Capture the cell that displays the provided text and extract its [X, Y] central coordinate. 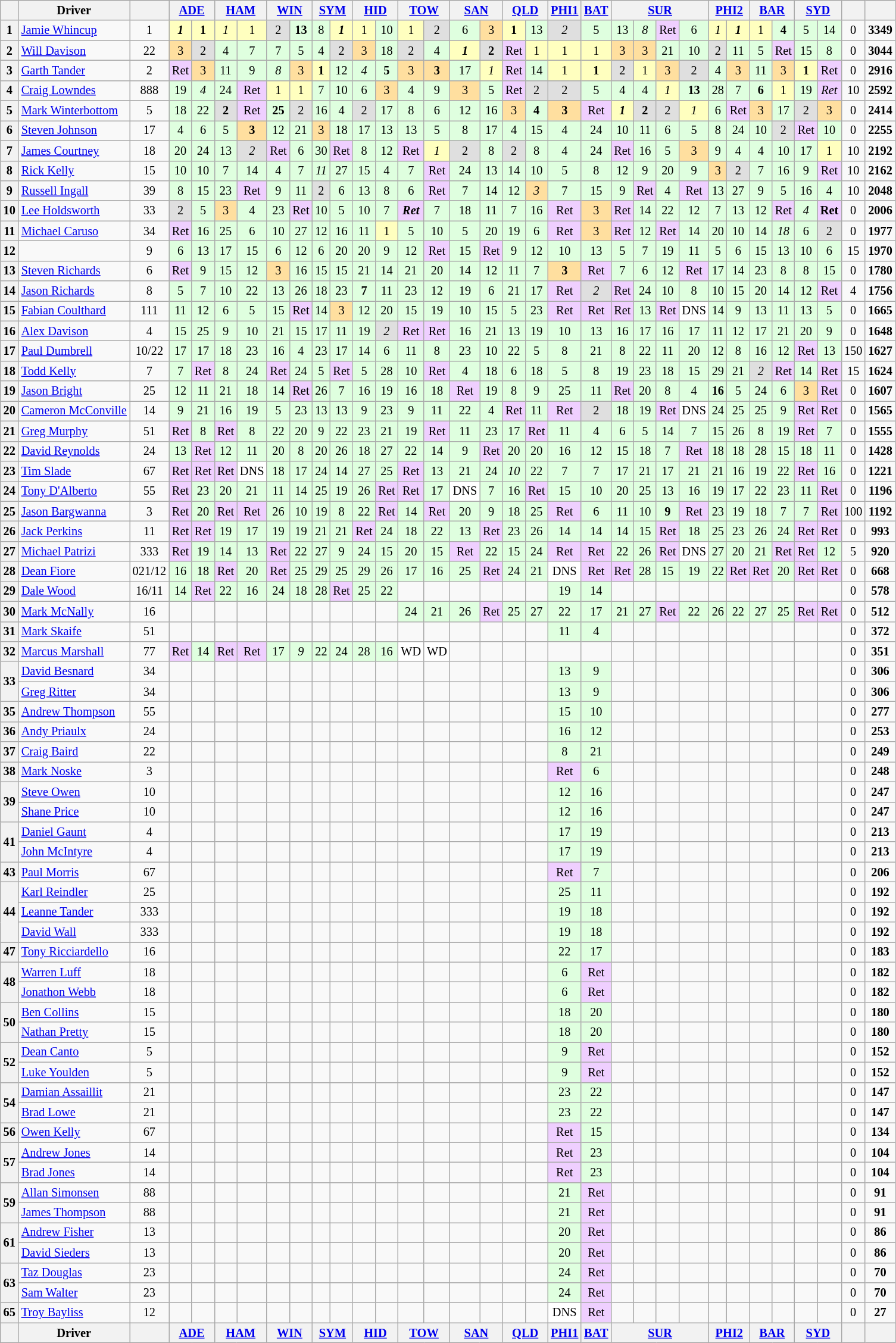
65 [10, 1313]
2048 [880, 190]
2192 [880, 151]
63 [10, 1282]
Troy Bayliss [74, 1313]
59 [10, 1203]
Paul Dumbrell [74, 351]
Mark Winterbottom [74, 111]
Karl Reindler [74, 892]
1627 [880, 351]
Ben Collins [74, 1012]
Nathan Pretty [74, 1032]
James Thompson [74, 1213]
183 [880, 952]
Dean Canto [74, 1052]
Todd Kelly [74, 371]
Garth Tander [74, 70]
1624 [880, 371]
44 [10, 912]
50 [10, 1022]
1196 [880, 491]
1665 [880, 311]
277 [880, 711]
372 [880, 632]
Fabian Coulthard [74, 311]
351 [880, 651]
36 [10, 732]
150 [853, 351]
249 [880, 752]
Warren Luff [74, 972]
1192 [880, 511]
David Besnard [74, 671]
Craig Lowndes [74, 90]
10/22 [149, 351]
37 [10, 752]
56 [10, 1132]
134 [880, 1132]
2255 [880, 130]
Brad Jones [74, 1172]
31 [10, 632]
Allan Simonsen [74, 1192]
52 [10, 1062]
888 [149, 90]
Michael Caruso [74, 231]
John McIntyre [74, 852]
1756 [880, 291]
57 [10, 1162]
Steven Richards [74, 271]
Jamie Whincup [74, 30]
1555 [880, 431]
41 [10, 842]
3349 [880, 30]
248 [880, 772]
920 [880, 551]
2916 [880, 70]
1428 [880, 451]
1607 [880, 391]
512 [880, 611]
Jason Bright [74, 391]
16/11 [149, 591]
David Sieders [74, 1253]
Jack Perkins [74, 531]
43 [10, 872]
James Courtney [74, 151]
Cameron McConville [74, 411]
32 [10, 651]
Steve Owen [74, 792]
1977 [880, 231]
021/12 [149, 571]
Andrew Jones [74, 1153]
Mark Skaife [74, 632]
Lee Holdsworth [74, 211]
2414 [880, 111]
3044 [880, 51]
Greg Murphy [74, 431]
Michael Patrizi [74, 551]
David Wall [74, 932]
1565 [880, 411]
Dale Wood [74, 591]
Shane Price [74, 812]
2006 [880, 211]
253 [880, 732]
2592 [880, 90]
Andrew Thompson [74, 711]
Russell Ingall [74, 190]
Andy Priaulx [74, 732]
David Reynolds [74, 451]
Mark McNally [74, 611]
Tim Slade [74, 471]
Andrew Fisher [74, 1232]
61 [10, 1242]
48 [10, 982]
54 [10, 1102]
206 [880, 872]
Will Davison [74, 51]
38 [10, 772]
Marcus Marshall [74, 651]
Jason Richards [74, 291]
Leanne Tander [74, 912]
Greg Ritter [74, 692]
Sam Walter [74, 1292]
Rick Kelly [74, 171]
578 [880, 591]
Paul Morris [74, 872]
100 [853, 511]
47 [10, 952]
Dean Fiore [74, 571]
Brad Lowe [74, 1112]
Alex Davison [74, 331]
668 [880, 571]
Tony Ricciardello [74, 952]
1648 [880, 331]
Steven Johnson [74, 130]
Luke Youlden [74, 1072]
1780 [880, 271]
Owen Kelly [74, 1132]
35 [10, 711]
Jason Bargwanna [74, 511]
1970 [880, 251]
Damian Assaillit [74, 1092]
Daniel Gaunt [74, 832]
Craig Baird [74, 752]
Taz Douglas [74, 1273]
111 [149, 311]
Tony D'Alberto [74, 491]
Jonathon Webb [74, 992]
77 [149, 651]
Mark Noske [74, 772]
1221 [880, 471]
2162 [880, 171]
993 [880, 531]
